Pinpoint the cell where the given text exists, returning its (X, Y) midpoint coordinate. 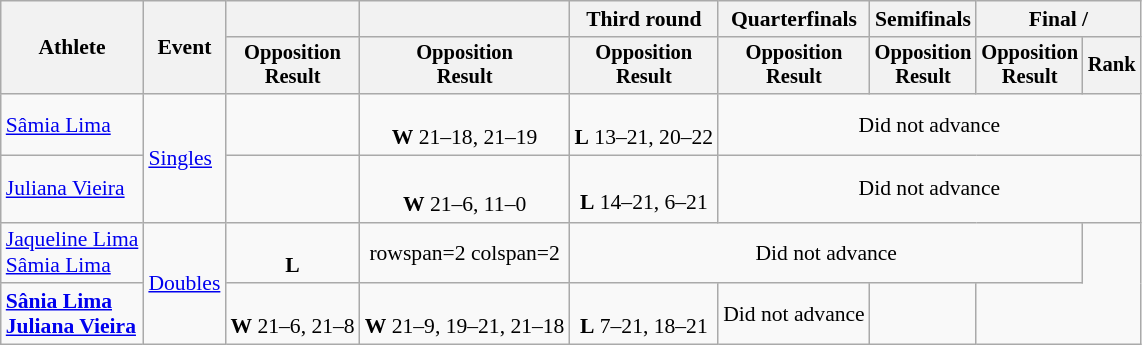
Third round (644, 19)
Event (184, 48)
Sâmia Lima (72, 124)
Singles (184, 158)
Athlete (72, 48)
rowspan=2 colspan=2 (465, 252)
L 13–21, 20–22 (644, 124)
Semifinals (924, 19)
L 7–21, 18–21 (644, 314)
Doubles (184, 283)
Rank (1112, 66)
Final / (1058, 19)
L 14–21, 6–21 (644, 190)
Juliana Vieira (72, 190)
W 21–9, 19–21, 21–18 (465, 314)
W 21–6, 11–0 (465, 190)
Quarterfinals (794, 19)
L (292, 252)
W 21–6, 21–8 (292, 314)
Sânia LimaJuliana Vieira (72, 314)
W 21–18, 21–19 (465, 124)
Jaqueline LimaSâmia Lima (72, 252)
